Identify which cell holds the provided text, then report its (x, y) central coordinate. 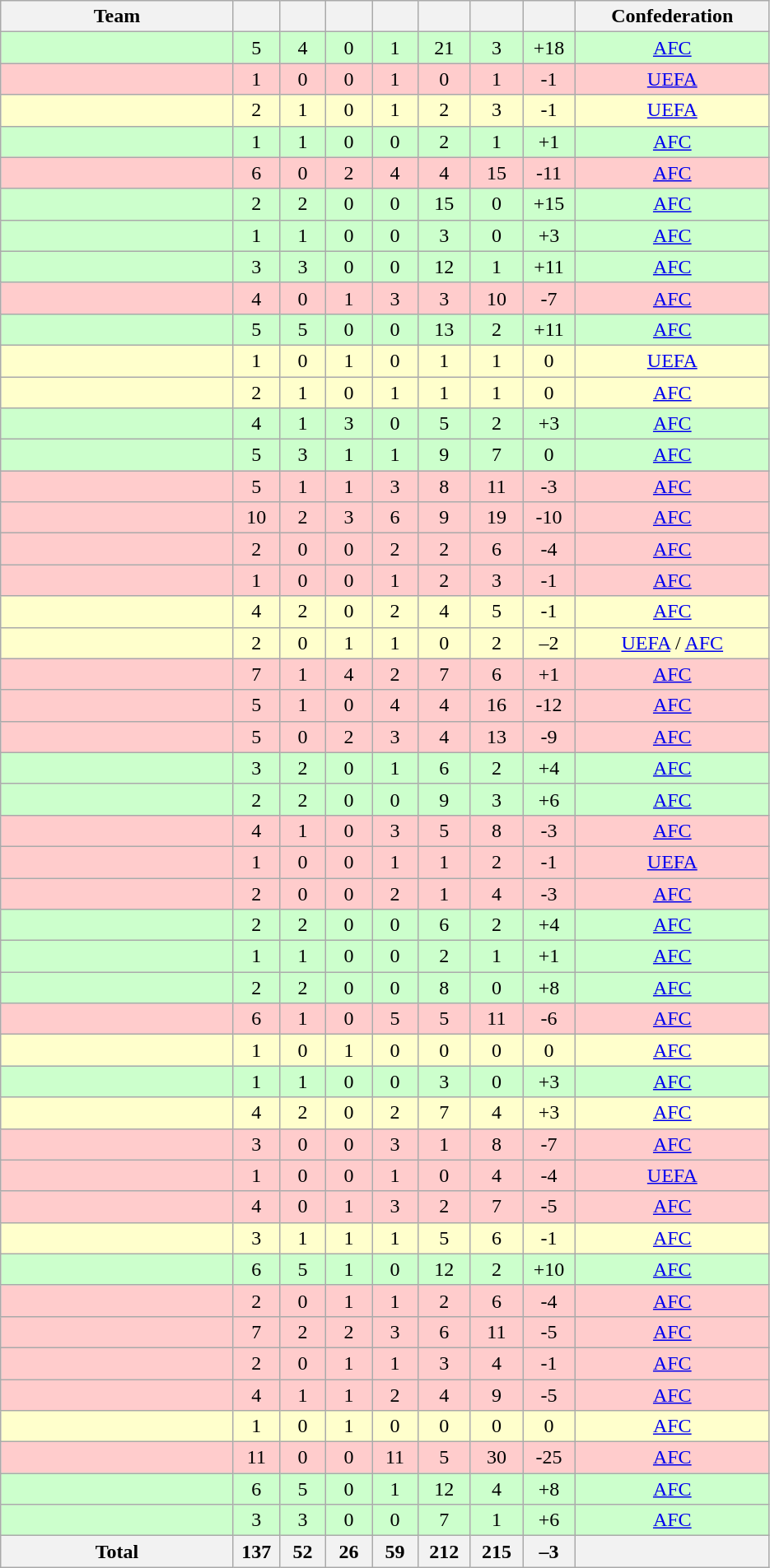
-11 (549, 173)
212 (445, 1552)
UEFA / AFC (672, 643)
Team (117, 16)
+18 (549, 48)
21 (445, 48)
Confederation (672, 16)
+10 (549, 1269)
Total (117, 1552)
-6 (549, 1019)
+15 (549, 204)
-9 (549, 737)
52 (302, 1552)
-12 (549, 705)
–2 (549, 643)
16 (497, 705)
59 (395, 1552)
-25 (549, 1458)
-10 (549, 518)
26 (348, 1552)
19 (497, 518)
–3 (549, 1552)
30 (497, 1458)
137 (256, 1552)
215 (497, 1552)
